Pinpoint the cell where the given text exists, returning its [x, y] midpoint coordinate. 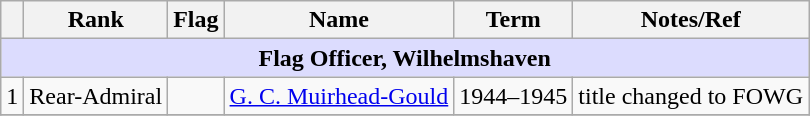
G. C. Muirhead-Gould [339, 96]
Notes/Ref [691, 20]
Flag [196, 20]
Rank [96, 20]
Name [339, 20]
Rear-Admiral [96, 96]
title changed to FOWG [691, 96]
1 [12, 96]
Term [514, 20]
Flag Officer, Wilhelmshaven [405, 58]
1944–1945 [514, 96]
